Pinpoint the cell where the given text exists, returning its (x, y) midpoint coordinate. 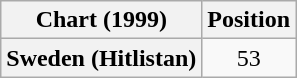
53 (249, 58)
Sweden (Hitlistan) (102, 58)
Position (249, 20)
Chart (1999) (102, 20)
